Detect which cell encompasses the target text, then output its (X, Y) center coordinate. 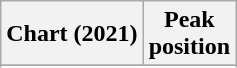
Chart (2021) (72, 34)
Peakposition (189, 34)
